Find where the given text appears and provide that cell's center as [X, Y] coordinate. 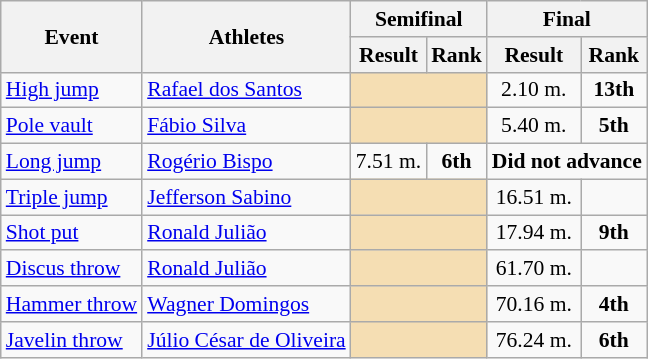
Triple jump [72, 197]
Athletes [246, 36]
7.51 m. [388, 162]
Long jump [72, 162]
70.16 m. [534, 304]
Júlio César de Oliveira [246, 340]
9th [614, 233]
61.70 m. [534, 269]
Fábio Silva [246, 126]
17.94 m. [534, 233]
Final [567, 19]
Shot put [72, 233]
Jefferson Sabino [246, 197]
High jump [72, 90]
Wagner Domingos [246, 304]
13th [614, 90]
Rafael dos Santos [246, 90]
Hammer throw [72, 304]
2.10 m. [534, 90]
Javelin throw [72, 340]
5th [614, 126]
Semifinal [419, 19]
5.40 m. [534, 126]
Event [72, 36]
Rogério Bispo [246, 162]
4th [614, 304]
Discus throw [72, 269]
76.24 m. [534, 340]
Pole vault [72, 126]
16.51 m. [534, 197]
Did not advance [567, 162]
